Provide the (x, y) coordinate of the cell's center where the given text is located.  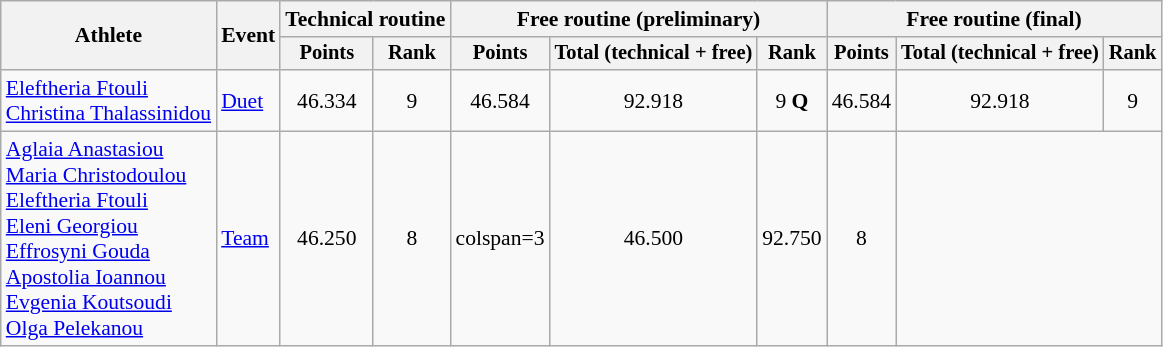
Duet (248, 100)
Aglaia AnastasiouMaria ChristodoulouEleftheria FtouliEleni GeorgiouEffrosyni GoudaApostolia IoannouEvgenia KoutsoudiOlga Pelekanou (108, 239)
Free routine (final) (994, 19)
46.500 (654, 239)
colspan=3 (500, 239)
Eleftheria FtouliChristina Thalassinidou (108, 100)
46.250 (326, 239)
46.334 (326, 100)
9 Q (792, 100)
Team (248, 239)
Event (248, 36)
Free routine (preliminary) (638, 19)
Athlete (108, 36)
Technical routine (365, 19)
92.750 (792, 239)
